From the cell containing the given text, extract its center point as [x, y] coordinate. 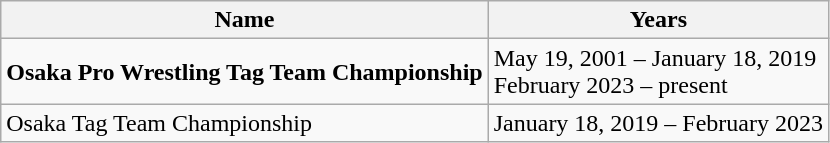
Name [244, 20]
Osaka Tag Team Championship [244, 123]
May 19, 2001 – January 18, 2019February 2023 – present [658, 72]
Years [658, 20]
Osaka Pro Wrestling Tag Team Championship [244, 72]
January 18, 2019 – February 2023 [658, 123]
